Provide the (x, y) coordinate of the cell's center where the given text is located.  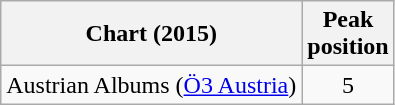
5 (348, 85)
Austrian Albums (Ö3 Austria) (152, 85)
Peakposition (348, 34)
Chart (2015) (152, 34)
